For the text-containing cell, return its midpoint in [X, Y] coordinate format. 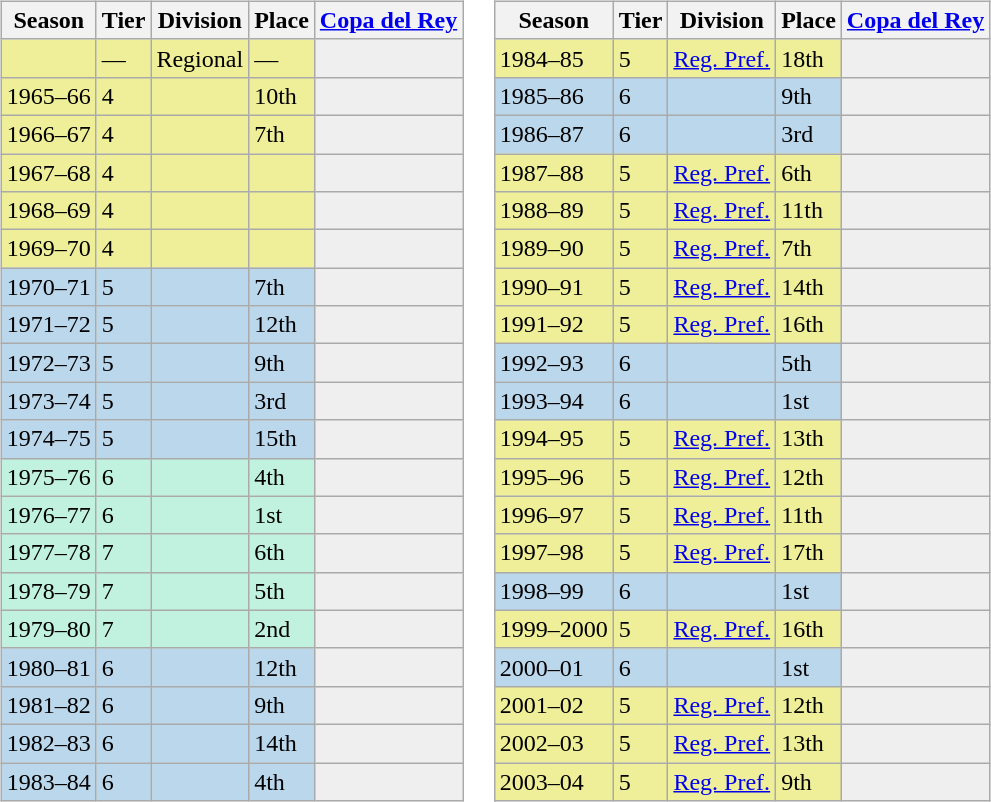
1970–71 [48, 287]
1974–75 [48, 439]
1981–82 [48, 705]
1969–70 [48, 249]
1991–92 [554, 325]
1987–88 [554, 173]
2000–01 [554, 667]
10th [282, 96]
18th [809, 58]
1968–69 [48, 211]
15th [282, 439]
1985–86 [554, 96]
1996–97 [554, 515]
1976–77 [48, 515]
1983–84 [48, 781]
1982–83 [48, 743]
1978–79 [48, 591]
1999–2000 [554, 629]
1965–66 [48, 96]
1986–87 [554, 134]
1979–80 [48, 629]
1967–68 [48, 173]
2002–03 [554, 743]
1972–73 [48, 363]
1993–94 [554, 401]
1998–99 [554, 591]
1966–67 [48, 134]
2nd [282, 629]
1975–76 [48, 477]
1977–78 [48, 553]
1980–81 [48, 667]
17th [809, 553]
1994–95 [554, 439]
1984–85 [554, 58]
1995–96 [554, 477]
1990–91 [554, 287]
Regional [200, 58]
1971–72 [48, 325]
2001–02 [554, 705]
1973–74 [48, 401]
2003–04 [554, 781]
1988–89 [554, 211]
1997–98 [554, 553]
1989–90 [554, 249]
1992–93 [554, 363]
